Determine the (X, Y) coordinate at the center of the cell enclosing the given text.  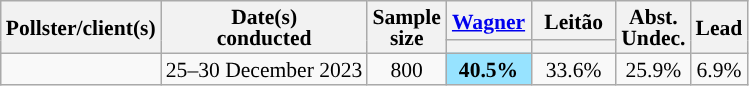
40.5% (488, 68)
Pollster/client(s) (81, 27)
25–30 December 2023 (264, 68)
33.6% (574, 68)
25.9% (653, 68)
Wagner (488, 20)
6.9% (720, 68)
Lead (720, 27)
Leitão (574, 20)
Abst.Undec. (653, 27)
Sample size (406, 27)
Date(s) conducted (264, 27)
800 (406, 68)
